Locate the cell with the specified text and output its (X, Y) center coordinate. 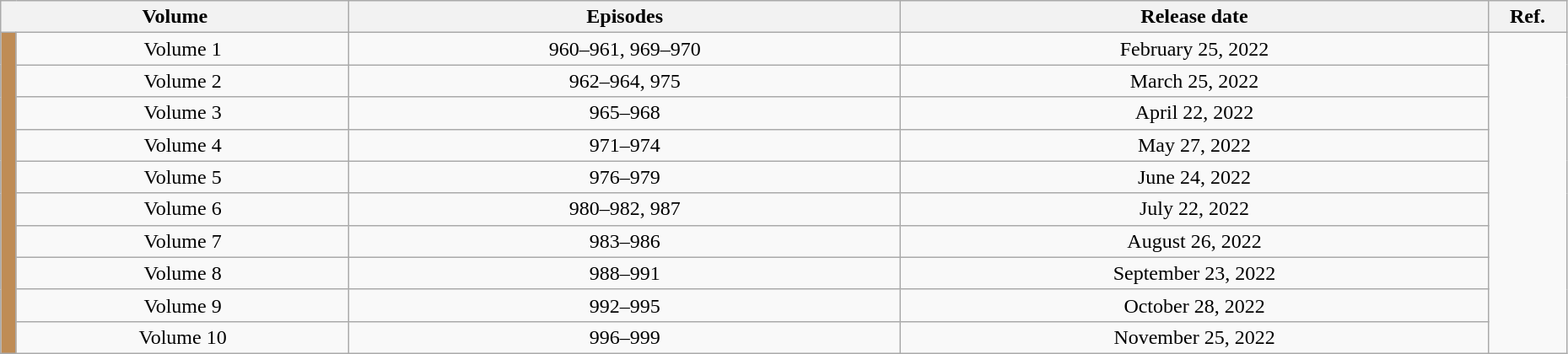
980–982, 987 (625, 209)
965–968 (625, 113)
October 28, 2022 (1194, 305)
Volume 2 (182, 81)
Release date (1194, 17)
November 25, 2022 (1194, 337)
Episodes (625, 17)
Volume 5 (182, 177)
April 22, 2022 (1194, 113)
March 25, 2022 (1194, 81)
Volume 3 (182, 113)
Ref. (1528, 17)
962–964, 975 (625, 81)
July 22, 2022 (1194, 209)
996–999 (625, 337)
Volume 7 (182, 241)
Volume (175, 17)
Volume 10 (182, 337)
September 23, 2022 (1194, 273)
May 27, 2022 (1194, 145)
960–961, 969–970 (625, 49)
Volume 4 (182, 145)
992–995 (625, 305)
971–974 (625, 145)
983–986 (625, 241)
Volume 9 (182, 305)
Volume 1 (182, 49)
Volume 8 (182, 273)
June 24, 2022 (1194, 177)
988–991 (625, 273)
August 26, 2022 (1194, 241)
February 25, 2022 (1194, 49)
976–979 (625, 177)
Volume 6 (182, 209)
